Capture the cell that displays the provided text and extract its (X, Y) central coordinate. 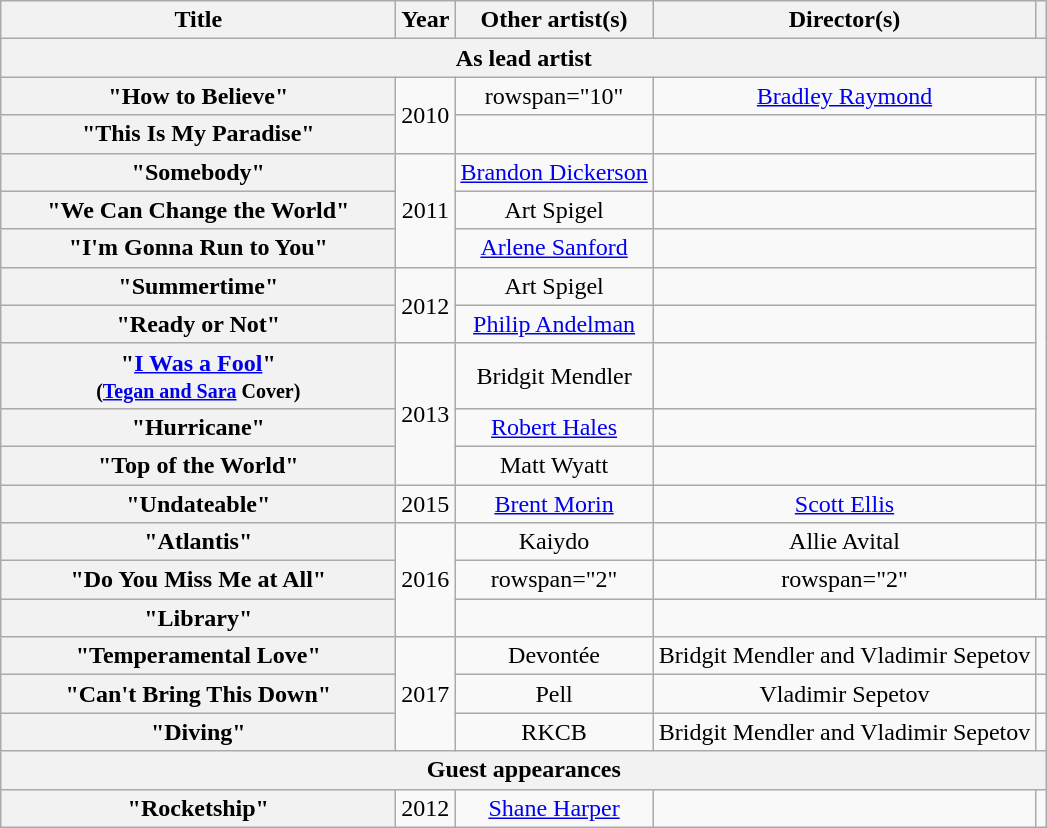
2017 (426, 694)
Arlene Sanford (554, 248)
"Do You Miss Me at All" (198, 580)
Year (426, 20)
"Rocketship" (198, 808)
Director(s) (844, 20)
"Hurricane" (198, 427)
2013 (426, 414)
Matt Wyatt (554, 465)
"Top of the World" (198, 465)
Brent Morin (554, 503)
Allie Avital (844, 542)
"Temperamental Love" (198, 656)
"I Was a Fool" (Tegan and Sara Cover) (198, 376)
rowspan="10" (554, 96)
"Ready or Not" (198, 324)
Bridgit Mendler (554, 376)
As lead artist (524, 58)
Title (198, 20)
"Can't Bring This Down" (198, 694)
Scott Ellis (844, 503)
"Diving" (198, 732)
"This Is My Paradise" (198, 134)
"How to Believe" (198, 96)
2010 (426, 115)
Other artist(s) (554, 20)
Brandon Dickerson (554, 172)
"Somebody" (198, 172)
"Atlantis" (198, 542)
Bradley Raymond (844, 96)
"We Can Change the World" (198, 210)
Shane Harper (554, 808)
Kaiydo (554, 542)
Robert Hales (554, 427)
"I'm Gonna Run to You" (198, 248)
"Undateable" (198, 503)
Pell (554, 694)
"Summertime" (198, 286)
"Library" (198, 618)
Philip Andelman (554, 324)
RKCB (554, 732)
Devontée (554, 656)
Vladimir Sepetov (844, 694)
2016 (426, 580)
2011 (426, 210)
2015 (426, 503)
Guest appearances (524, 770)
